Capture the cell that displays the provided text and extract its [x, y] central coordinate. 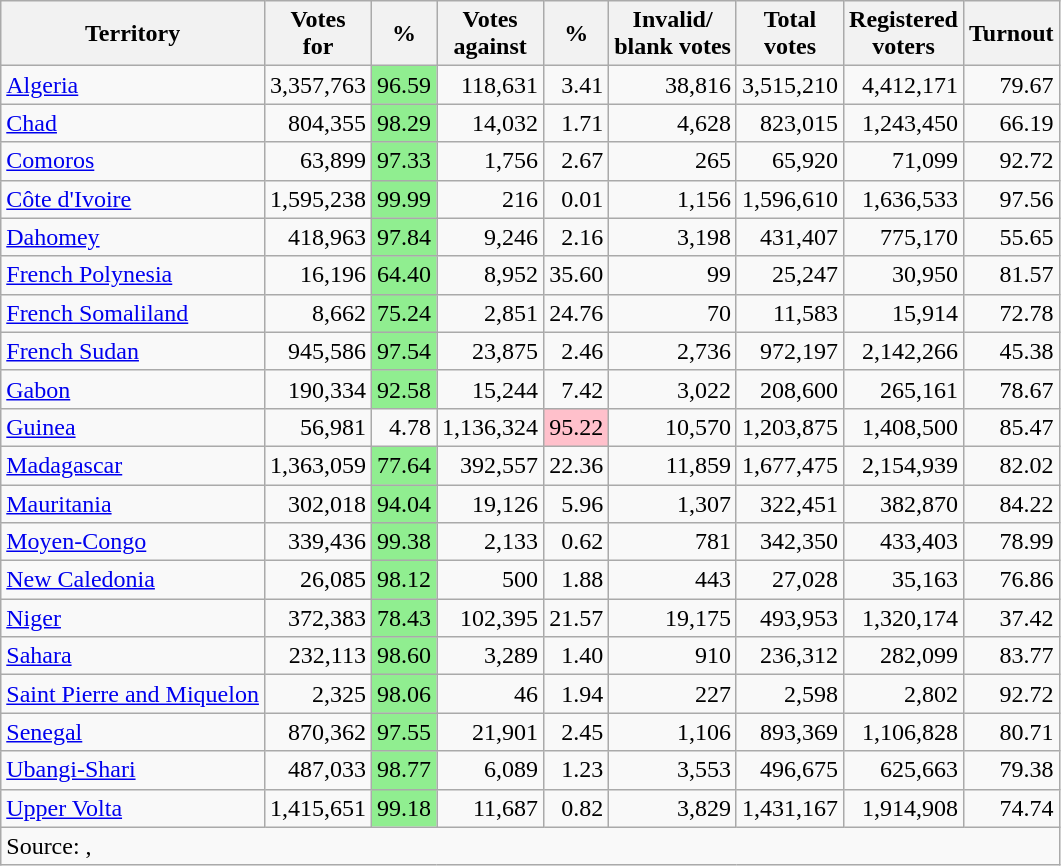
Mauritania [133, 503]
342,350 [790, 542]
4.78 [404, 427]
25,247 [790, 275]
99.38 [404, 542]
2.16 [576, 237]
0.01 [576, 199]
3,829 [673, 808]
208,600 [790, 389]
84.22 [1011, 503]
Guinea [133, 427]
216 [490, 199]
21.57 [576, 618]
37.42 [1011, 618]
302,018 [318, 503]
1,914,908 [904, 808]
78.43 [404, 618]
85.47 [1011, 427]
2,851 [490, 313]
72.78 [1011, 313]
1.88 [576, 580]
38,816 [673, 85]
236,312 [790, 656]
55.65 [1011, 237]
Dahomey [133, 237]
5.96 [576, 503]
French Sudan [133, 351]
46 [490, 694]
76.86 [1011, 580]
75.24 [404, 313]
6,089 [490, 770]
443 [673, 580]
1,595,238 [318, 199]
3,357,763 [318, 85]
1,363,059 [318, 465]
Chad [133, 123]
431,407 [790, 237]
Moyen-Congo [133, 542]
11,859 [673, 465]
97.33 [404, 161]
227 [673, 694]
Votesfor [318, 34]
15,914 [904, 313]
79.67 [1011, 85]
775,170 [904, 237]
1,243,450 [904, 123]
Source: , [530, 846]
Votesagainst [490, 34]
11,687 [490, 808]
1,677,475 [790, 465]
870,362 [318, 732]
98.06 [404, 694]
2.45 [576, 732]
Comoros [133, 161]
392,557 [490, 465]
27,028 [790, 580]
21,901 [490, 732]
98.29 [404, 123]
99.18 [404, 808]
322,451 [790, 503]
Registeredvoters [904, 34]
265,161 [904, 389]
74.74 [1011, 808]
1,106 [673, 732]
1,136,324 [490, 427]
77.64 [404, 465]
15,244 [490, 389]
66.19 [1011, 123]
232,113 [318, 656]
118,631 [490, 85]
487,033 [318, 770]
92.58 [404, 389]
Côte d'Ivoire [133, 199]
282,099 [904, 656]
35,163 [904, 580]
Invalid/blank votes [673, 34]
83.77 [1011, 656]
95.22 [576, 427]
9,246 [490, 237]
71,099 [904, 161]
22.36 [576, 465]
2,325 [318, 694]
4,412,171 [904, 85]
500 [490, 580]
0.62 [576, 542]
8,952 [490, 275]
French Polynesia [133, 275]
64.40 [404, 275]
24.76 [576, 313]
382,870 [904, 503]
433,403 [904, 542]
10,570 [673, 427]
625,663 [904, 770]
Madagascar [133, 465]
2.67 [576, 161]
78.67 [1011, 389]
97.54 [404, 351]
3,515,210 [790, 85]
102,395 [490, 618]
1,307 [673, 503]
3,022 [673, 389]
3,553 [673, 770]
19,126 [490, 503]
1,636,533 [904, 199]
35.60 [576, 275]
78.99 [1011, 542]
1,756 [490, 161]
8,662 [318, 313]
97.56 [1011, 199]
97.84 [404, 237]
23,875 [490, 351]
French Somaliland [133, 313]
Sahara [133, 656]
910 [673, 656]
1,156 [673, 199]
1.71 [576, 123]
2.46 [576, 351]
339,436 [318, 542]
99 [673, 275]
1,203,875 [790, 427]
99.99 [404, 199]
2,142,266 [904, 351]
New Caledonia [133, 580]
30,950 [904, 275]
372,383 [318, 618]
1,320,174 [904, 618]
11,583 [790, 313]
16,196 [318, 275]
418,963 [318, 237]
496,675 [790, 770]
98.60 [404, 656]
0.82 [576, 808]
98.77 [404, 770]
Upper Volta [133, 808]
781 [673, 542]
81.57 [1011, 275]
3,198 [673, 237]
97.55 [404, 732]
Totalvotes [790, 34]
7.42 [576, 389]
4,628 [673, 123]
493,953 [790, 618]
Ubangi-Shari [133, 770]
Niger [133, 618]
14,032 [490, 123]
63,899 [318, 161]
1,596,610 [790, 199]
1,408,500 [904, 427]
804,355 [318, 123]
Territory [133, 34]
823,015 [790, 123]
80.71 [1011, 732]
2,154,939 [904, 465]
Turnout [1011, 34]
Gabon [133, 389]
Algeria [133, 85]
96.59 [404, 85]
1.94 [576, 694]
2,133 [490, 542]
2,802 [904, 694]
1,415,651 [318, 808]
1.23 [576, 770]
Senegal [133, 732]
945,586 [318, 351]
70 [673, 313]
265 [673, 161]
26,085 [318, 580]
98.12 [404, 580]
893,369 [790, 732]
1.40 [576, 656]
1,431,167 [790, 808]
45.38 [1011, 351]
3,289 [490, 656]
Saint Pierre and Miquelon [133, 694]
94.04 [404, 503]
65,920 [790, 161]
19,175 [673, 618]
2,736 [673, 351]
2,598 [790, 694]
1,106,828 [904, 732]
972,197 [790, 351]
190,334 [318, 389]
56,981 [318, 427]
79.38 [1011, 770]
82.02 [1011, 465]
3.41 [576, 85]
